For the text-containing cell, return its midpoint in (x, y) coordinate format. 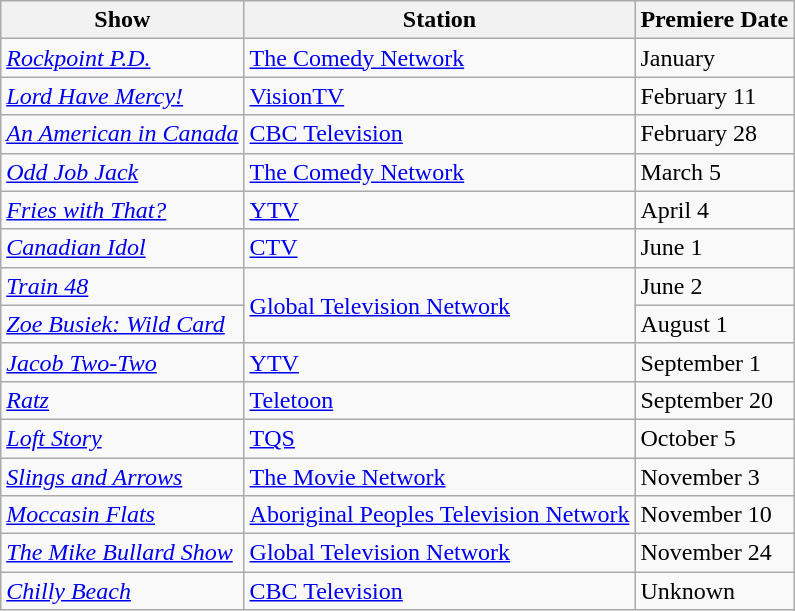
June 2 (714, 286)
April 4 (714, 210)
TQS (440, 438)
CTV (440, 248)
Ratz (122, 400)
Aboriginal Peoples Television Network (440, 515)
September 1 (714, 362)
Lord Have Mercy! (122, 96)
An American in Canada (122, 134)
Loft Story (122, 438)
The Mike Bullard Show (122, 553)
November 10 (714, 515)
March 5 (714, 172)
Slings and Arrows (122, 477)
Premiere Date (714, 20)
Rockpoint P.D. (122, 58)
October 5 (714, 438)
Unknown (714, 591)
January (714, 58)
Canadian Idol (122, 248)
VisionTV (440, 96)
September 20 (714, 400)
February 28 (714, 134)
Show (122, 20)
Station (440, 20)
August 1 (714, 324)
June 1 (714, 248)
Jacob Two-Two (122, 362)
November 3 (714, 477)
Zoe Busiek: Wild Card (122, 324)
Moccasin Flats (122, 515)
Odd Job Jack (122, 172)
Train 48 (122, 286)
Teletoon (440, 400)
November 24 (714, 553)
February 11 (714, 96)
Fries with That? (122, 210)
Chilly Beach (122, 591)
The Movie Network (440, 477)
